Find where the given text appears and provide that cell's center as [X, Y] coordinate. 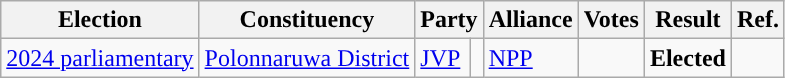
Result [688, 20]
JVP [443, 58]
NPP [530, 58]
Alliance [530, 20]
Elected [688, 58]
Election [100, 20]
Ref. [758, 20]
Constituency [307, 20]
2024 parliamentary [100, 58]
Polonnaruwa District [307, 58]
Votes [611, 20]
Party [449, 20]
